Capture the cell that displays the provided text and extract its (X, Y) central coordinate. 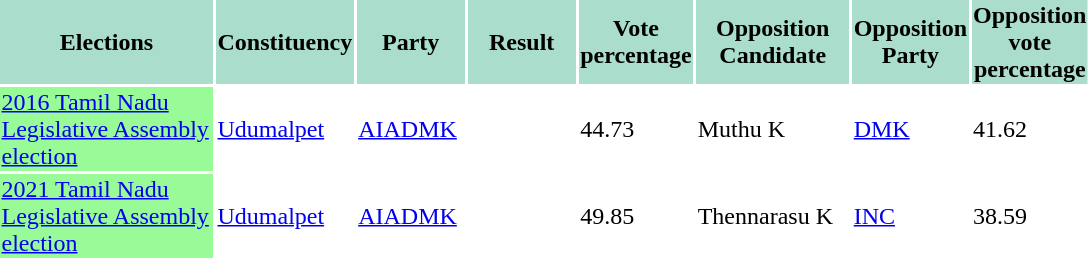
INC (910, 216)
Constituency (285, 42)
49.85 (636, 216)
Result (522, 42)
2016 Tamil Nadu Legislative Assembly election (106, 129)
38.59 (1030, 216)
Vote percentage (636, 42)
Party (411, 42)
41.62 (1030, 129)
2021 Tamil Nadu Legislative Assembly election (106, 216)
Elections (106, 42)
Thennarasu K (772, 216)
Opposition vote percentage (1030, 42)
DMK (910, 129)
Muthu K (772, 129)
Opposition Party (910, 42)
44.73 (636, 129)
Opposition Candidate (772, 42)
